Extract the [x, y] coordinate from the center of the cell holding the provided text.  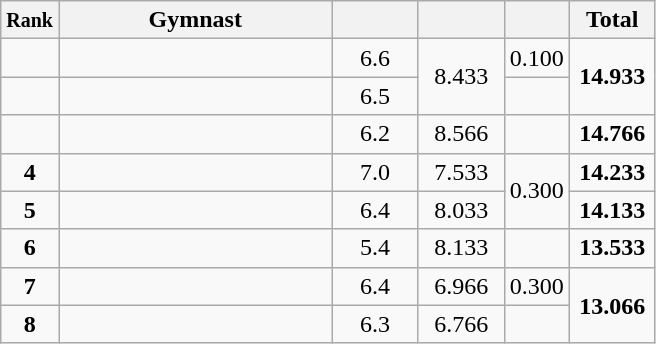
6.3 [375, 324]
6.5 [375, 96]
6.966 [461, 286]
Rank [30, 20]
13.533 [612, 248]
5.4 [375, 248]
8.033 [461, 210]
8.433 [461, 77]
7 [30, 286]
0.100 [536, 58]
4 [30, 172]
Total [612, 20]
6 [30, 248]
14.933 [612, 77]
6.766 [461, 324]
8.133 [461, 248]
8.566 [461, 134]
14.133 [612, 210]
Gymnast [195, 20]
5 [30, 210]
6.6 [375, 58]
6.2 [375, 134]
7.533 [461, 172]
13.066 [612, 305]
8 [30, 324]
14.233 [612, 172]
7.0 [375, 172]
14.766 [612, 134]
